Capture the cell that displays the provided text and extract its (x, y) central coordinate. 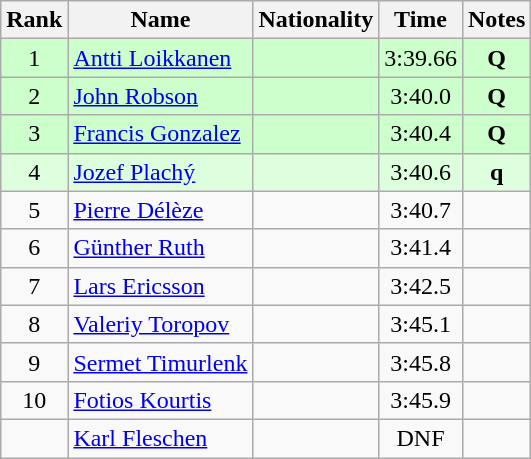
Notes (496, 20)
John Robson (160, 96)
Nationality (316, 20)
Rank (34, 20)
3:40.4 (421, 134)
Karl Fleschen (160, 438)
6 (34, 248)
Antti Loikkanen (160, 58)
3:45.8 (421, 362)
2 (34, 96)
10 (34, 400)
4 (34, 172)
3:40.7 (421, 210)
3:41.4 (421, 248)
7 (34, 286)
Valeriy Toropov (160, 324)
Lars Ericsson (160, 286)
3:40.6 (421, 172)
3:45.1 (421, 324)
Günther Ruth (160, 248)
DNF (421, 438)
3 (34, 134)
q (496, 172)
Sermet Timurlenk (160, 362)
3:39.66 (421, 58)
5 (34, 210)
3:45.9 (421, 400)
Pierre Délèze (160, 210)
Fotios Kourtis (160, 400)
Name (160, 20)
8 (34, 324)
3:42.5 (421, 286)
Time (421, 20)
3:40.0 (421, 96)
Jozef Plachý (160, 172)
1 (34, 58)
9 (34, 362)
Francis Gonzalez (160, 134)
